Provide the [x, y] coordinate of the cell's center where the given text is located.  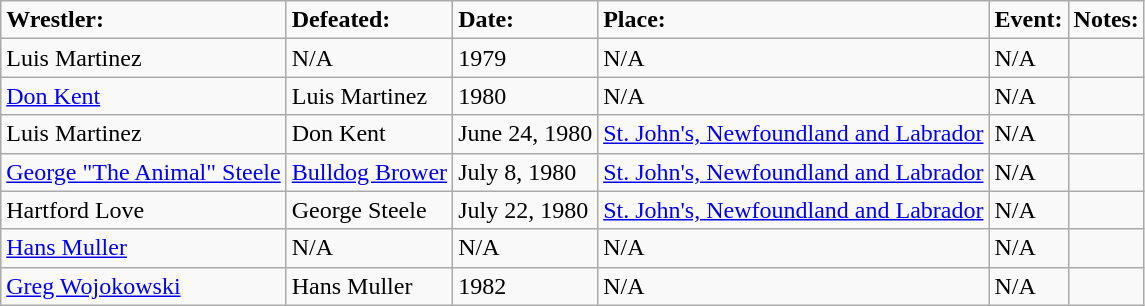
Place: [794, 20]
Hartford Love [144, 210]
July 8, 1980 [526, 172]
June 24, 1980 [526, 134]
Notes: [1106, 20]
1982 [526, 286]
Greg Wojokowski [144, 286]
George "The Animal" Steele [144, 172]
July 22, 1980 [526, 210]
1979 [526, 58]
Event: [1028, 20]
Date: [526, 20]
George Steele [369, 210]
Bulldog Brower [369, 172]
Defeated: [369, 20]
1980 [526, 96]
Wrestler: [144, 20]
